Provide the (X, Y) coordinate of the cell's center where the given text is located.  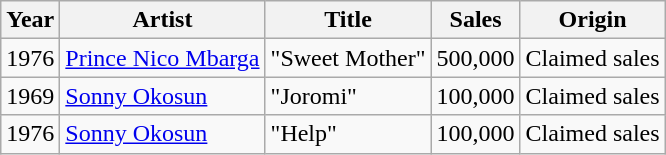
1969 (30, 96)
Prince Nico Mbarga (162, 58)
Origin (592, 20)
"Joromi" (348, 96)
"Help" (348, 134)
Artist (162, 20)
"Sweet Mother" (348, 58)
Title (348, 20)
Year (30, 20)
Sales (476, 20)
500,000 (476, 58)
